Pinpoint the cell where the given text exists, returning its [x, y] midpoint coordinate. 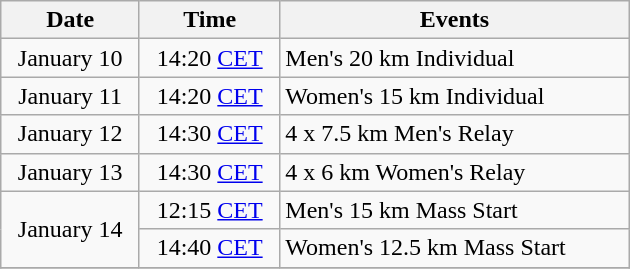
Men's 20 km Individual [454, 58]
January 13 [70, 172]
4 x 7.5 km Men's Relay [454, 134]
4 x 6 km Women's Relay [454, 172]
Women's 15 km Individual [454, 96]
January 12 [70, 134]
Men's 15 km Mass Start [454, 210]
Events [454, 20]
Time [209, 20]
12:15 CET [209, 210]
January 10 [70, 58]
Women's 12.5 km Mass Start [454, 248]
January 11 [70, 96]
14:40 CET [209, 248]
Date [70, 20]
January 14 [70, 229]
